Extract the [x, y] coordinate from the center of the cell holding the provided text.  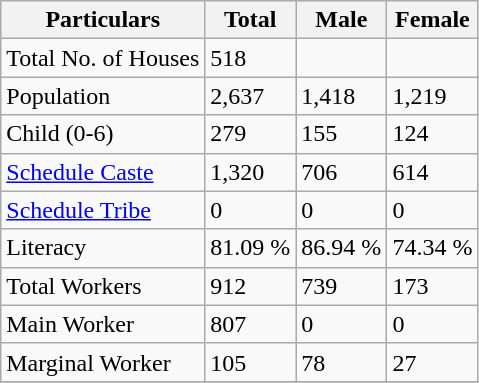
124 [432, 134]
1,320 [250, 172]
Total No. of Houses [103, 58]
105 [250, 362]
Child (0-6) [103, 134]
739 [342, 286]
Female [432, 20]
Marginal Worker [103, 362]
173 [432, 286]
81.09 % [250, 248]
Total Workers [103, 286]
Total [250, 20]
807 [250, 324]
Main Worker [103, 324]
614 [432, 172]
Particulars [103, 20]
86.94 % [342, 248]
279 [250, 134]
1,418 [342, 96]
78 [342, 362]
Schedule Caste [103, 172]
912 [250, 286]
706 [342, 172]
155 [342, 134]
1,219 [432, 96]
2,637 [250, 96]
518 [250, 58]
Population [103, 96]
74.34 % [432, 248]
Male [342, 20]
Literacy [103, 248]
27 [432, 362]
Schedule Tribe [103, 210]
